Search for the cell housing the specified text and yield its (x, y) center coordinate. 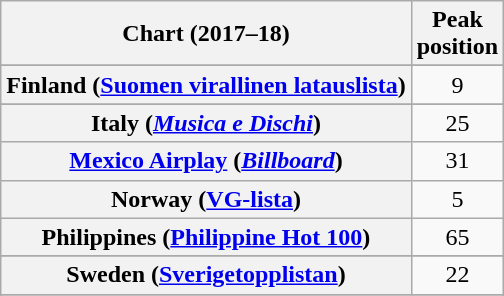
Chart (2017–18) (206, 34)
65 (457, 237)
Philippines (Philippine Hot 100) (206, 237)
Finland (Suomen virallinen latauslista) (206, 85)
Mexico Airplay (Billboard) (206, 161)
Italy (Musica e Dischi) (206, 123)
25 (457, 123)
9 (457, 85)
Sweden (Sverigetopplistan) (206, 275)
Peak position (457, 34)
22 (457, 275)
5 (457, 199)
Norway (VG-lista) (206, 199)
31 (457, 161)
